Provide the (X, Y) coordinate of the cell's center where the given text is located.  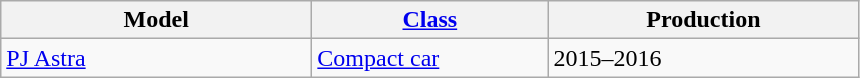
Class (430, 20)
PJ Astra (156, 58)
Production (704, 20)
Model (156, 20)
2015–2016 (704, 58)
Compact car (430, 58)
